Determine the [x, y] coordinate at the center of the cell enclosing the given text.  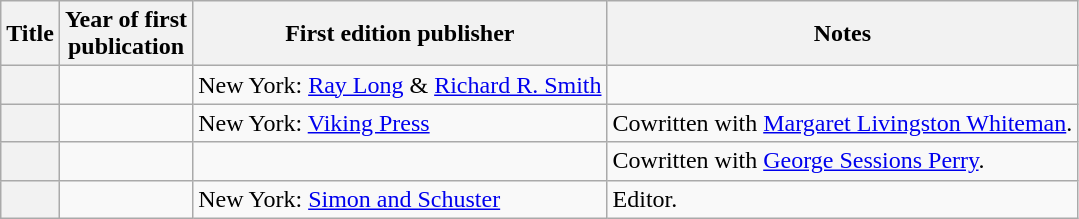
Editor. [842, 199]
Cowritten with George Sessions Perry. [842, 161]
Cowritten with Margaret Livingston Whiteman. [842, 123]
New York: Simon and Schuster [400, 199]
Notes [842, 34]
New York: Ray Long & Richard R. Smith [400, 85]
Title [30, 34]
Year of firstpublication [126, 34]
First edition publisher [400, 34]
New York: Viking Press [400, 123]
